Detect which cell encompasses the target text, then output its [X, Y] center coordinate. 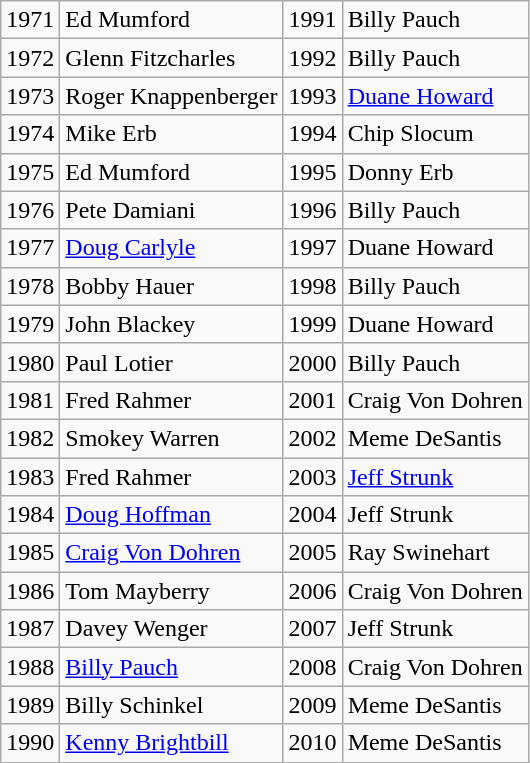
1985 [30, 553]
Billy Schinkel [172, 705]
1993 [312, 96]
1991 [312, 20]
2010 [312, 743]
1976 [30, 210]
Doug Hoffman [172, 515]
Chip Slocum [435, 134]
Doug Carlyle [172, 248]
2003 [312, 477]
1989 [30, 705]
Tom Mayberry [172, 591]
2005 [312, 553]
2004 [312, 515]
1975 [30, 172]
1983 [30, 477]
2000 [312, 362]
Kenny Brightbill [172, 743]
2001 [312, 400]
1979 [30, 324]
Mike Erb [172, 134]
1998 [312, 286]
Davey Wenger [172, 629]
1995 [312, 172]
Glenn Fitzcharles [172, 58]
1992 [312, 58]
1997 [312, 248]
2002 [312, 438]
John Blackey [172, 324]
1978 [30, 286]
1980 [30, 362]
Roger Knappenberger [172, 96]
1973 [30, 96]
Donny Erb [435, 172]
1974 [30, 134]
2008 [312, 667]
1982 [30, 438]
1977 [30, 248]
1987 [30, 629]
2009 [312, 705]
1984 [30, 515]
Ray Swinehart [435, 553]
Smokey Warren [172, 438]
1986 [30, 591]
1971 [30, 20]
1990 [30, 743]
Bobby Hauer [172, 286]
Paul Lotier [172, 362]
Pete Damiani [172, 210]
1994 [312, 134]
1972 [30, 58]
1999 [312, 324]
2006 [312, 591]
2007 [312, 629]
1996 [312, 210]
1988 [30, 667]
1981 [30, 400]
